From the cell containing the given text, extract its center point as (x, y) coordinate. 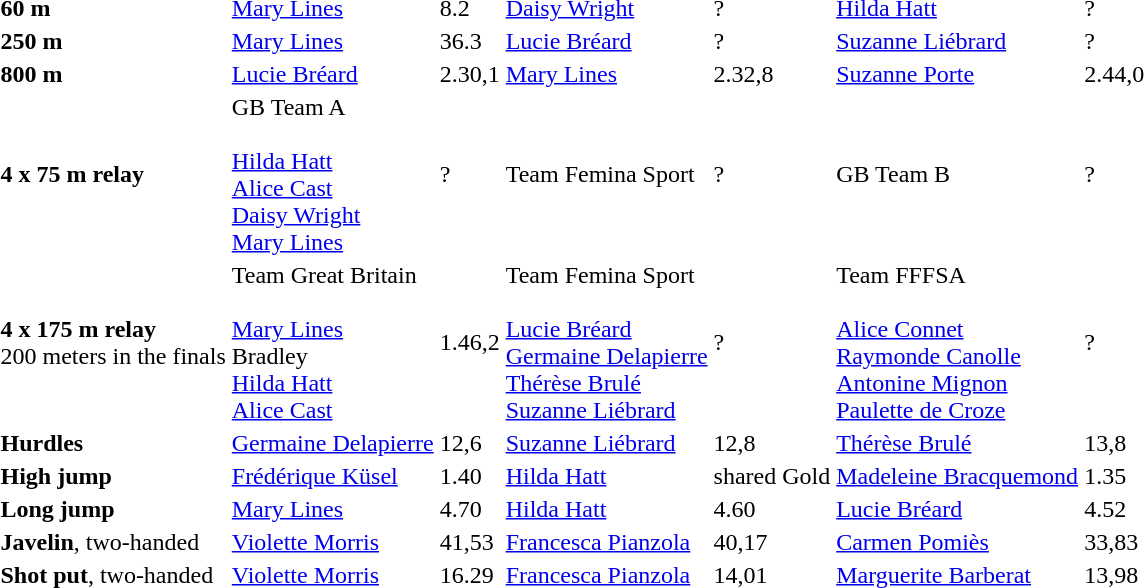
41,53 (470, 542)
1.46,2 (470, 342)
36.3 (470, 41)
12,8 (772, 443)
Thérèse Brulé (958, 443)
12,6 (470, 443)
Germaine Delapierre (332, 443)
Madeleine Bracquemond (958, 476)
2.30,1 (470, 74)
2.32,8 (772, 74)
Suzanne Porte (958, 74)
40,17 (772, 542)
Team FFFSAAlice ConnetRaymonde CanolleAntonine MignonPaulette de Croze (958, 342)
Team Great BritainMary LinesBradleyHilda HattAlice Cast (332, 342)
Francesca Pianzola (606, 542)
shared Gold (772, 476)
1.40 (470, 476)
GB Team B (958, 174)
Frédérique Küsel (332, 476)
Team Femina SportLucie BréardGermaine DelapierreThérèse BruléSuzanne Liébrard (606, 342)
Team Femina Sport (606, 174)
Violette Morris (332, 542)
4.60 (772, 509)
Carmen Pomiès (958, 542)
GB Team A Hilda HattAlice CastDaisy WrightMary Lines (332, 174)
4.70 (470, 509)
